Return the [X, Y] coordinate for the center point of the cell that contains the specified text.  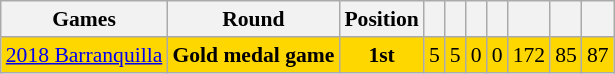
Position [381, 19]
87 [598, 55]
Round [253, 19]
Games [84, 19]
Gold medal game [253, 55]
172 [530, 55]
85 [566, 55]
2018 Barranquilla [84, 55]
1st [381, 55]
